Pinpoint the cell where the given text exists, returning its (x, y) midpoint coordinate. 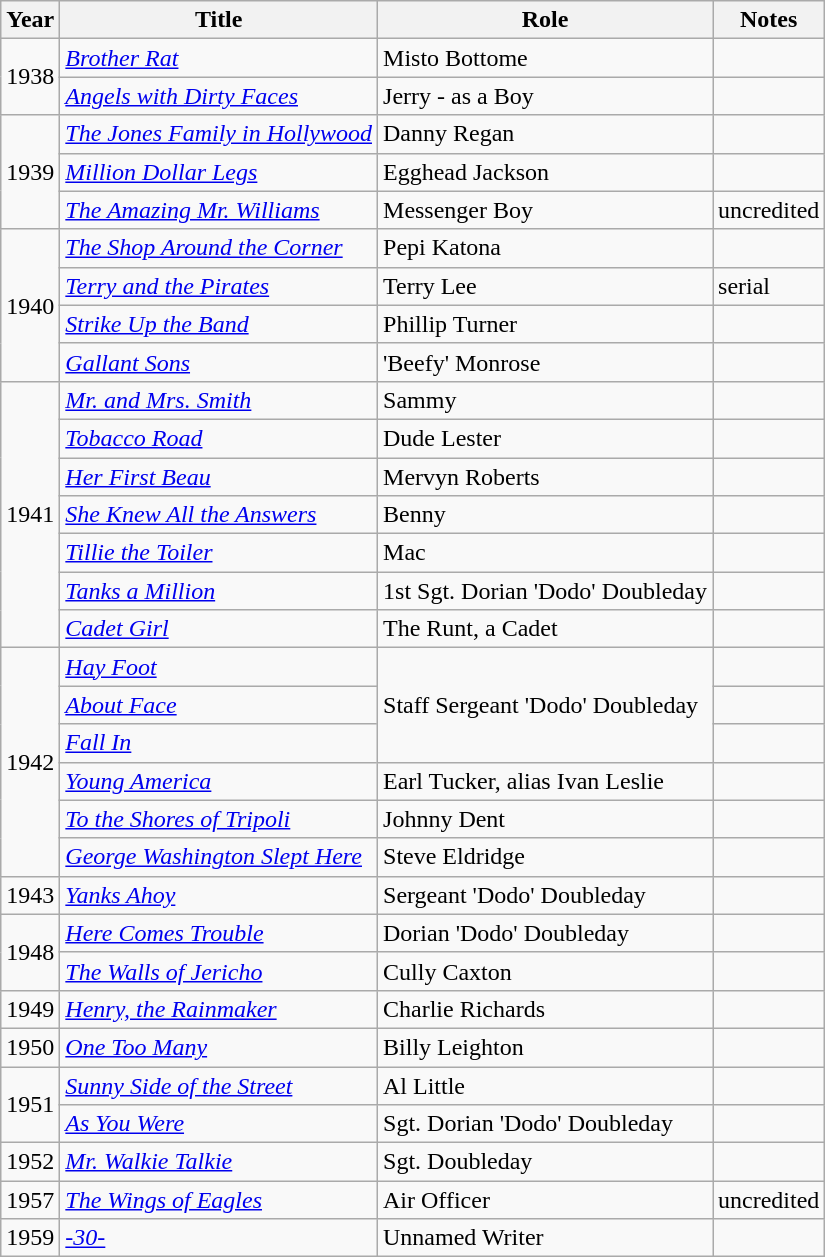
1948 (30, 952)
Notes (769, 20)
Tanks a Million (219, 591)
Year (30, 20)
Johnny Dent (546, 819)
The Shop Around the Corner (219, 248)
Sgt. Doubleday (546, 1162)
Charlie Richards (546, 1009)
Earl Tucker, alias Ivan Leslie (546, 781)
She Knew All the Answers (219, 515)
The Wings of Eagles (219, 1200)
Benny (546, 515)
Billy Leighton (546, 1047)
Henry, the Rainmaker (219, 1009)
Danny Regan (546, 134)
1943 (30, 895)
George Washington Slept Here (219, 857)
Staff Sergeant 'Dodo' Doubleday (546, 705)
Al Little (546, 1085)
One Too Many (219, 1047)
The Amazing Mr. Williams (219, 210)
1950 (30, 1047)
1941 (30, 514)
Tillie the Toiler (219, 553)
To the Shores of Tripoli (219, 819)
Phillip Turner (546, 324)
Her First Beau (219, 477)
Dude Lester (546, 438)
Sergeant 'Dodo' Doubleday (546, 895)
1952 (30, 1162)
Dorian 'Dodo' Doubleday (546, 933)
1942 (30, 762)
Mac (546, 553)
Unnamed Writer (546, 1238)
Messenger Boy (546, 210)
As You Were (219, 1124)
Young America (219, 781)
The Jones Family in Hollywood (219, 134)
Million Dollar Legs (219, 172)
Strike Up the Band (219, 324)
serial (769, 286)
1939 (30, 172)
Angels with Dirty Faces (219, 96)
Gallant Sons (219, 362)
-30- (219, 1238)
Here Comes Trouble (219, 933)
Fall In (219, 743)
Mr. and Mrs. Smith (219, 400)
Pepi Katona (546, 248)
1957 (30, 1200)
Sunny Side of the Street (219, 1085)
Mervyn Roberts (546, 477)
Title (219, 20)
Role (546, 20)
Hay Foot (219, 667)
Sgt. Dorian 'Dodo' Doubleday (546, 1124)
Cadet Girl (219, 629)
About Face (219, 705)
1st Sgt. Dorian 'Dodo' Doubleday (546, 591)
Jerry - as a Boy (546, 96)
Terry and the Pirates (219, 286)
The Walls of Jericho (219, 971)
1949 (30, 1009)
Sammy (546, 400)
Misto Bottome (546, 58)
1959 (30, 1238)
Tobacco Road (219, 438)
Air Officer (546, 1200)
The Runt, a Cadet (546, 629)
Egghead Jackson (546, 172)
Mr. Walkie Talkie (219, 1162)
Terry Lee (546, 286)
1951 (30, 1104)
'Beefy' Monrose (546, 362)
Yanks Ahoy (219, 895)
Brother Rat (219, 58)
Steve Eldridge (546, 857)
1940 (30, 305)
Cully Caxton (546, 971)
1938 (30, 77)
